Find where the given text appears and provide that cell's center as [X, Y] coordinate. 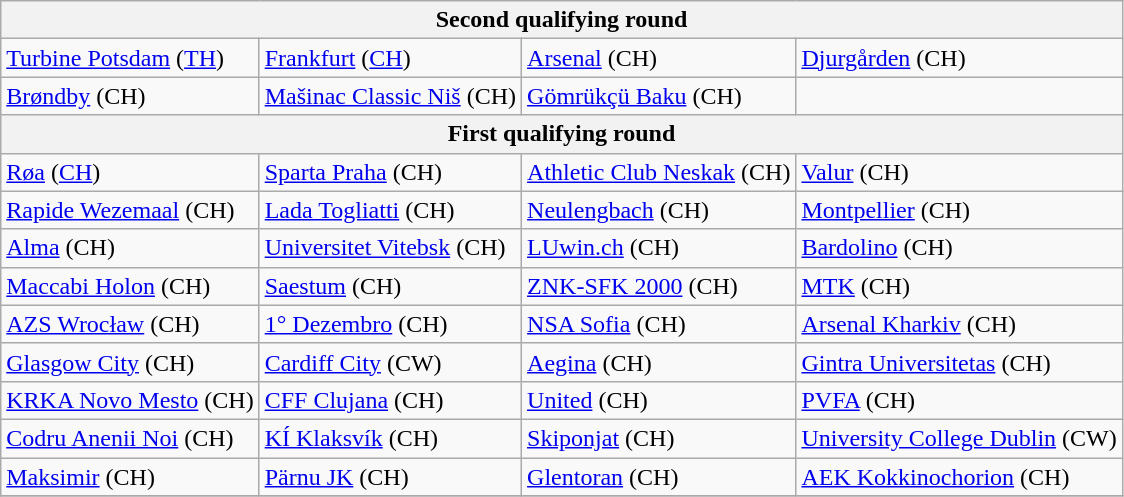
Røa (CH) [130, 172]
United (CH) [659, 400]
Saestum (CH) [390, 286]
Aegina (CH) [659, 362]
Bardolino (CH) [959, 248]
Neulengbach (CH) [659, 210]
PVFA (CH) [959, 400]
Gintra Universitetas (CH) [959, 362]
Turbine Potsdam (TH) [130, 58]
Second qualifying round [562, 20]
NSA Sofia (CH) [659, 324]
ZNK-SFK 2000 (CH) [659, 286]
AZS Wrocław (CH) [130, 324]
AEK Kokkinochorion (CH) [959, 477]
Brøndby (CH) [130, 96]
Glasgow City (CH) [130, 362]
First qualifying round [562, 134]
CFF Clujana (CH) [390, 400]
Djurgården (CH) [959, 58]
Montpellier (CH) [959, 210]
Athletic Club Neskak (CH) [659, 172]
Cardiff City (CW) [390, 362]
Valur (CH) [959, 172]
1° Dezembro (CH) [390, 324]
KÍ Klaksvík (CH) [390, 438]
Maksimir (CH) [130, 477]
Lada Togliatti (CH) [390, 210]
University College Dublin (CW) [959, 438]
Rapide Wezemaal (CH) [130, 210]
Pärnu JK (CH) [390, 477]
Glentoran (CH) [659, 477]
KRKA Novo Mesto (CH) [130, 400]
Sparta Praha (CH) [390, 172]
Skiponjat (CH) [659, 438]
Arsenal Kharkiv (CH) [959, 324]
Universitet Vitebsk (CH) [390, 248]
Mašinac Classic Niš (CH) [390, 96]
MTK (CH) [959, 286]
Alma (CH) [130, 248]
LUwin.ch (CH) [659, 248]
Frankfurt (CH) [390, 58]
Gömrükçü Baku (CH) [659, 96]
Arsenal (CH) [659, 58]
Codru Anenii Noi (CH) [130, 438]
Maccabi Holon (CH) [130, 286]
